Scan for the cell matching the given text and deliver its (x, y) coordinate at center. 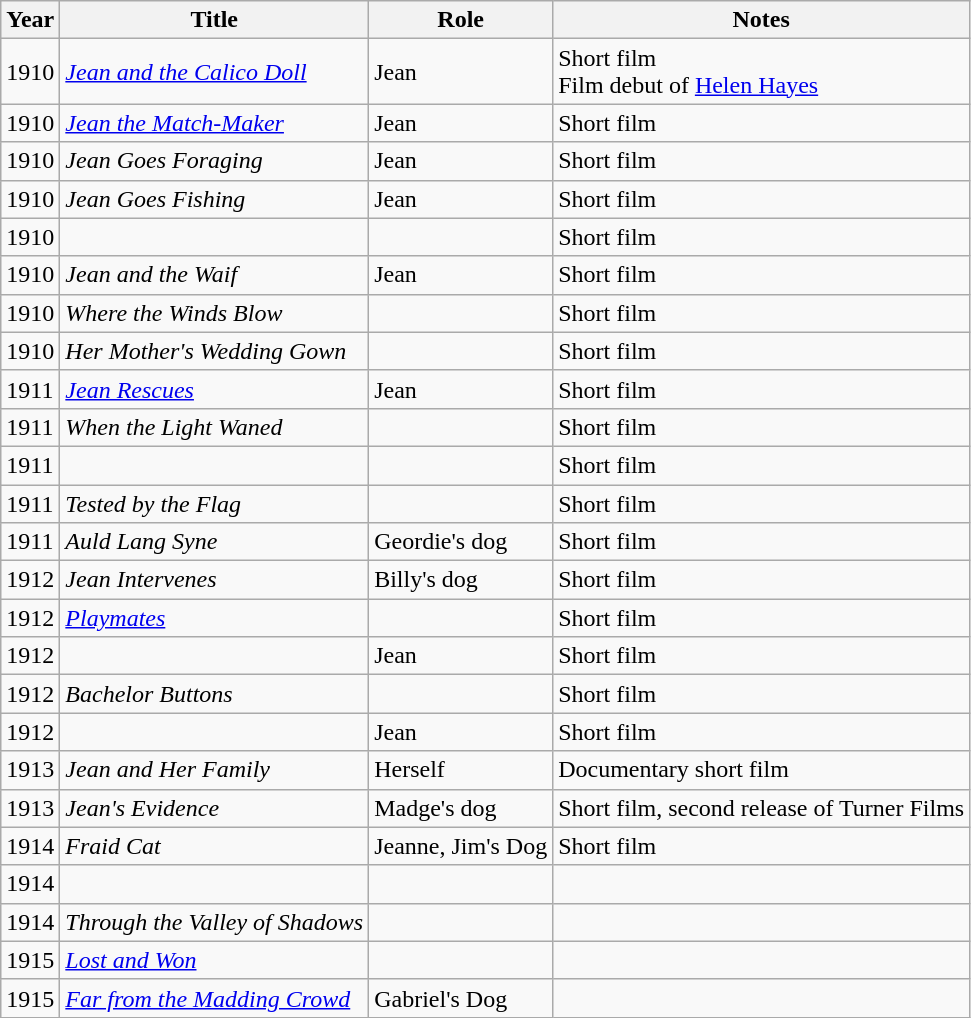
When the Light Waned (214, 427)
Where the Winds Blow (214, 313)
Bachelor Buttons (214, 694)
Jean and the Calico Doll (214, 72)
Geordie's dog (461, 542)
Madge's dog (461, 808)
Jean and Her Family (214, 770)
Short film, second release of Turner Films (762, 808)
Fraid Cat (214, 846)
Billy's dog (461, 580)
Playmates (214, 618)
Role (461, 20)
Gabriel's Dog (461, 998)
Short filmFilm debut of Helen Hayes (762, 72)
Jean Goes Fishing (214, 199)
Jean Goes Foraging (214, 161)
Documentary short film (762, 770)
Jean Rescues (214, 389)
Auld Lang Syne (214, 542)
Herself (461, 770)
Far from the Madding Crowd (214, 998)
Jean the Match-Maker (214, 123)
Jean's Evidence (214, 808)
Jean Intervenes (214, 580)
Through the Valley of Shadows (214, 922)
Her Mother's Wedding Gown (214, 351)
Title (214, 20)
Notes (762, 20)
Tested by the Flag (214, 503)
Jean and the Waif (214, 275)
Year (30, 20)
Jeanne, Jim's Dog (461, 846)
Lost and Won (214, 960)
